Extract the [x, y] coordinate from the center of the cell holding the provided text.  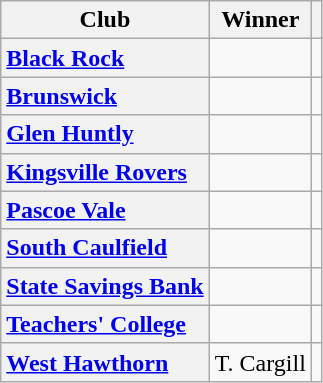
Glen Huntly [105, 134]
Brunswick [105, 96]
South Caulfield [105, 248]
T. Cargill [260, 362]
Teachers' College [105, 324]
Club [105, 20]
Winner [260, 20]
Pascoe Vale [105, 210]
West Hawthorn [105, 362]
Black Rock [105, 58]
State Savings Bank [105, 286]
Kingsville Rovers [105, 172]
